Capture the cell that displays the provided text and extract its (X, Y) central coordinate. 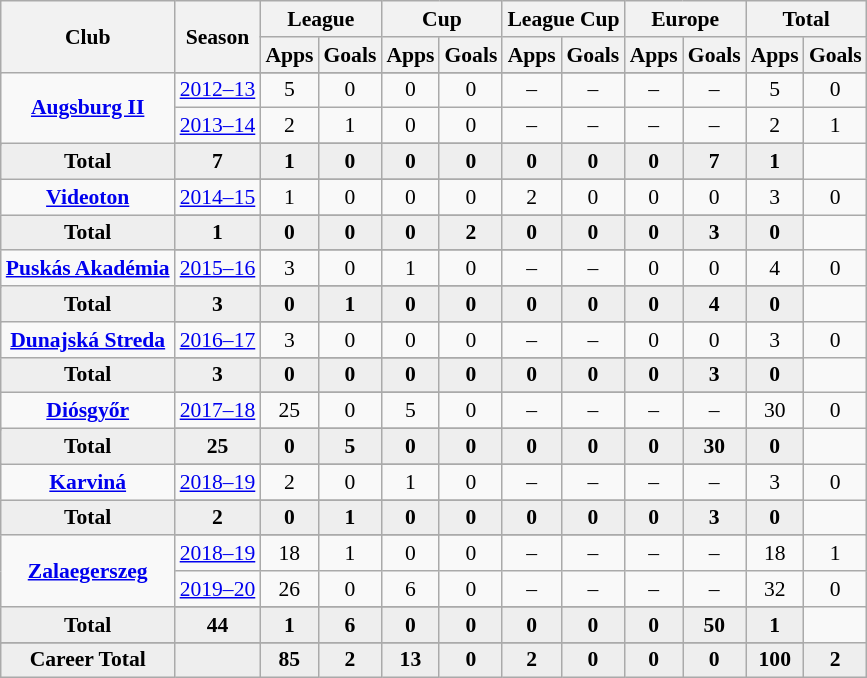
Karviná (88, 482)
2019–20 (218, 589)
League Cup (563, 19)
85 (289, 660)
Puskás Akadémia (88, 269)
Augsburg II (88, 108)
2012–13 (218, 90)
2013–14 (218, 126)
2014–15 (218, 197)
50 (714, 625)
100 (775, 660)
2016–17 (218, 340)
Career Total (88, 660)
Dunajská Streda (88, 340)
Diósgyőr (88, 411)
Cup (442, 19)
Club (88, 36)
13 (410, 660)
32 (775, 589)
League (320, 19)
Season (218, 36)
Videoton (88, 197)
26 (289, 589)
44 (218, 625)
2015–16 (218, 269)
Europe (686, 19)
Zalaegerszeg (88, 572)
2017–18 (218, 411)
